Return (X, Y) of the center of cell containing provided text 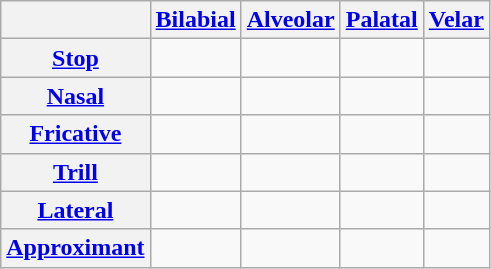
Fricative (76, 134)
Bilabial (196, 20)
Lateral (76, 210)
Approximant (76, 248)
Palatal (382, 20)
Alveolar (290, 20)
Stop (76, 58)
Nasal (76, 96)
Trill (76, 172)
Velar (456, 20)
